Determine the (X, Y) coordinate at the center of the cell enclosing the given text.  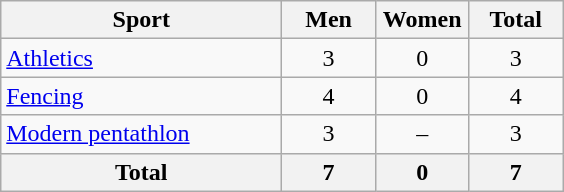
Women (422, 20)
Modern pentathlon (142, 134)
Sport (142, 20)
– (422, 134)
Men (329, 20)
Fencing (142, 96)
Athletics (142, 58)
